Search for the cell housing the specified text and yield its (x, y) center coordinate. 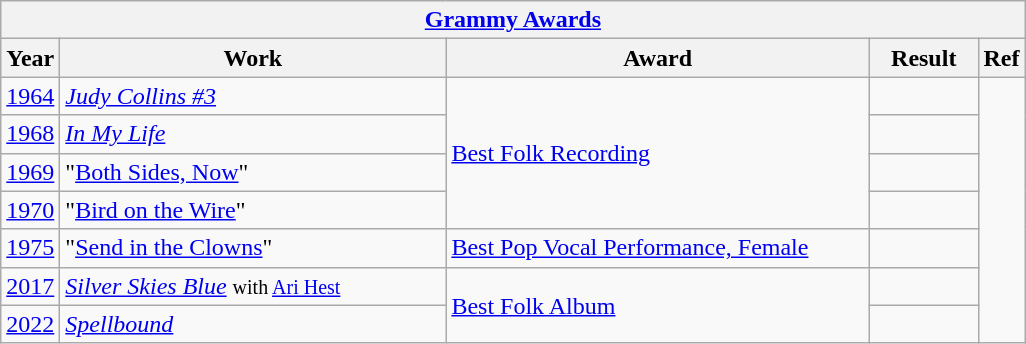
Ref (1002, 58)
"Both Sides, Now" (253, 172)
"Send in the Clowns" (253, 248)
1968 (30, 134)
1969 (30, 172)
Award (658, 58)
1970 (30, 210)
2022 (30, 324)
1975 (30, 248)
Best Folk Album (658, 305)
Best Pop Vocal Performance, Female (658, 248)
Grammy Awards (513, 20)
Judy Collins #3 (253, 96)
Spellbound (253, 324)
Silver Skies Blue with Ari Hest (253, 286)
Year (30, 58)
Work (253, 58)
1964 (30, 96)
"Bird on the Wire" (253, 210)
In My Life (253, 134)
Best Folk Recording (658, 153)
Result (924, 58)
2017 (30, 286)
